Provide the (X, Y) coordinate of the cell's center where the given text is located.  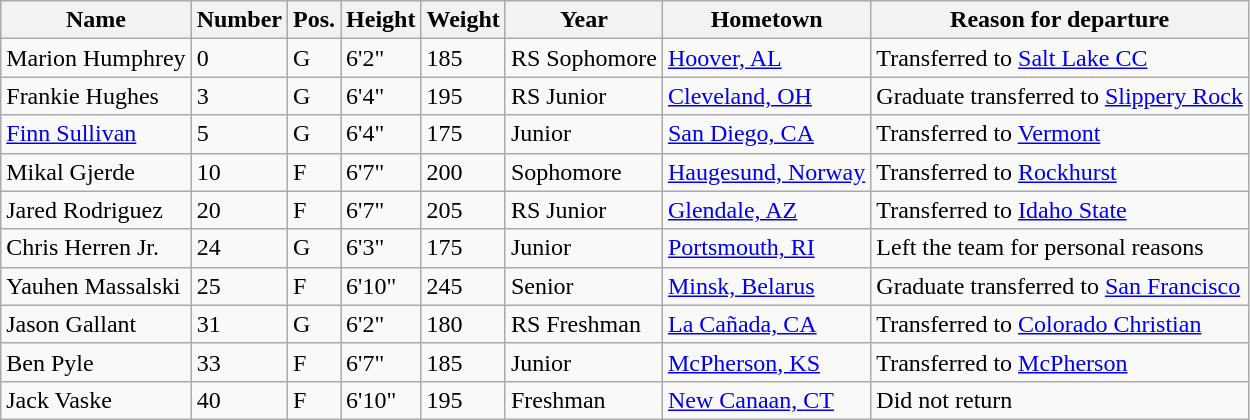
Marion Humphrey (96, 58)
40 (239, 400)
3 (239, 96)
San Diego, CA (766, 134)
Mikal Gjerde (96, 172)
25 (239, 286)
Finn Sullivan (96, 134)
Hoover, AL (766, 58)
Minsk, Belarus (766, 286)
Ben Pyle (96, 362)
33 (239, 362)
Chris Herren Jr. (96, 248)
Did not return (1060, 400)
Transferred to Vermont (1060, 134)
Yauhen Massalski (96, 286)
245 (463, 286)
Weight (463, 20)
Sophomore (584, 172)
205 (463, 210)
Jack Vaske (96, 400)
Glendale, AZ (766, 210)
Transferred to Idaho State (1060, 210)
20 (239, 210)
5 (239, 134)
31 (239, 324)
Transferred to Salt Lake CC (1060, 58)
Transferred to McPherson (1060, 362)
Portsmouth, RI (766, 248)
180 (463, 324)
Graduate transferred to Slippery Rock (1060, 96)
Freshman (584, 400)
RS Sophomore (584, 58)
Jason Gallant (96, 324)
Transferred to Colorado Christian (1060, 324)
Year (584, 20)
Graduate transferred to San Francisco (1060, 286)
Hometown (766, 20)
McPherson, KS (766, 362)
24 (239, 248)
Frankie Hughes (96, 96)
Jared Rodriguez (96, 210)
RS Freshman (584, 324)
6'3" (381, 248)
Reason for departure (1060, 20)
200 (463, 172)
Left the team for personal reasons (1060, 248)
Height (381, 20)
Transferred to Rockhurst (1060, 172)
New Canaan, CT (766, 400)
Name (96, 20)
La Cañada, CA (766, 324)
0 (239, 58)
Number (239, 20)
Pos. (314, 20)
Haugesund, Norway (766, 172)
Cleveland, OH (766, 96)
Senior (584, 286)
10 (239, 172)
